Output the [x, y] coordinate of the center of the cell containing the given text.  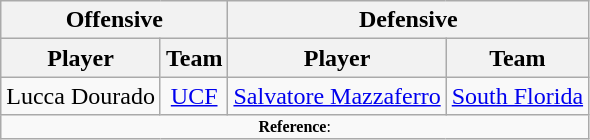
Reference: [295, 127]
Offensive [114, 20]
Salvatore Mazzaferro [337, 96]
Lucca Dourado [81, 96]
Defensive [408, 20]
South Florida [517, 96]
UCF [194, 96]
